Return (X, Y) of the center of cell containing provided text 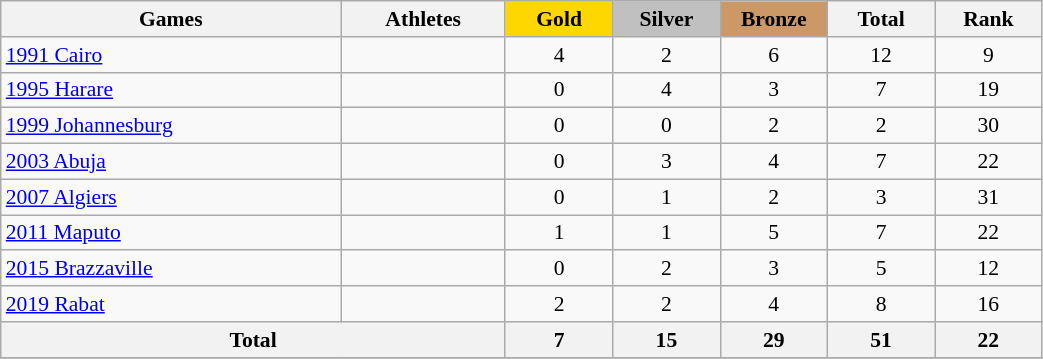
Athletes (424, 19)
Silver (666, 19)
16 (988, 304)
15 (666, 340)
9 (988, 55)
29 (774, 340)
Games (171, 19)
6 (774, 55)
2011 Maputo (171, 233)
1995 Harare (171, 90)
30 (988, 126)
1991 Cairo (171, 55)
8 (880, 304)
2015 Brazzaville (171, 269)
Gold (558, 19)
1999 Johannesburg (171, 126)
31 (988, 197)
2019 Rabat (171, 304)
2007 Algiers (171, 197)
51 (880, 340)
Bronze (774, 19)
Rank (988, 19)
2003 Abuja (171, 162)
19 (988, 90)
